Find where the given text appears and provide that cell's center as [X, Y] coordinate. 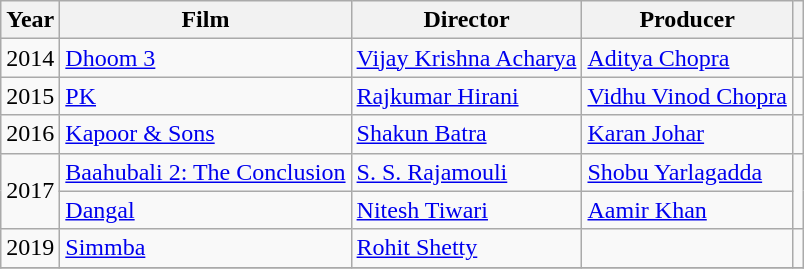
S. S. Rajamouli [466, 172]
Vidhu Vinod Chopra [687, 96]
Karan Johar [687, 134]
2014 [30, 58]
Dhoom 3 [206, 58]
Baahubali 2: The Conclusion [206, 172]
Director [466, 20]
2015 [30, 96]
Simmba [206, 248]
Vijay Krishna Acharya [466, 58]
Rajkumar Hirani [466, 96]
2017 [30, 191]
Producer [687, 20]
Aditya Chopra [687, 58]
Year [30, 20]
2016 [30, 134]
2019 [30, 248]
Kapoor & Sons [206, 134]
Film [206, 20]
Nitesh Tiwari [466, 210]
PK [206, 96]
Shakun Batra [466, 134]
Rohit Shetty [466, 248]
Dangal [206, 210]
Shobu Yarlagadda [687, 172]
Aamir Khan [687, 210]
